Locate the cell with the specified text and output its (X, Y) center coordinate. 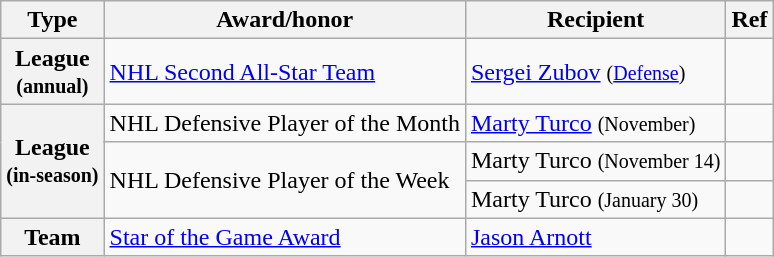
Award/honor (284, 20)
Star of the Game Award (284, 237)
Marty Turco (January 30) (595, 199)
NHL Defensive Player of the Week (284, 180)
League(in-season) (52, 161)
Type (52, 20)
Jason Arnott (595, 237)
Recipient (595, 20)
NHL Defensive Player of the Month (284, 123)
Team (52, 237)
NHL Second All-Star Team (284, 72)
Marty Turco (November) (595, 123)
Ref (750, 20)
League(annual) (52, 72)
Sergei Zubov (Defense) (595, 72)
Marty Turco (November 14) (595, 161)
